Capture the cell that displays the provided text and extract its [x, y] central coordinate. 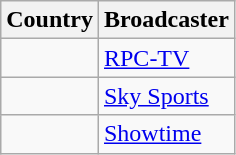
Sky Sports [166, 96]
Broadcaster [166, 20]
Country [50, 20]
RPC-TV [166, 58]
Showtime [166, 134]
